Output the [X, Y] coordinate of the center of the cell containing the given text.  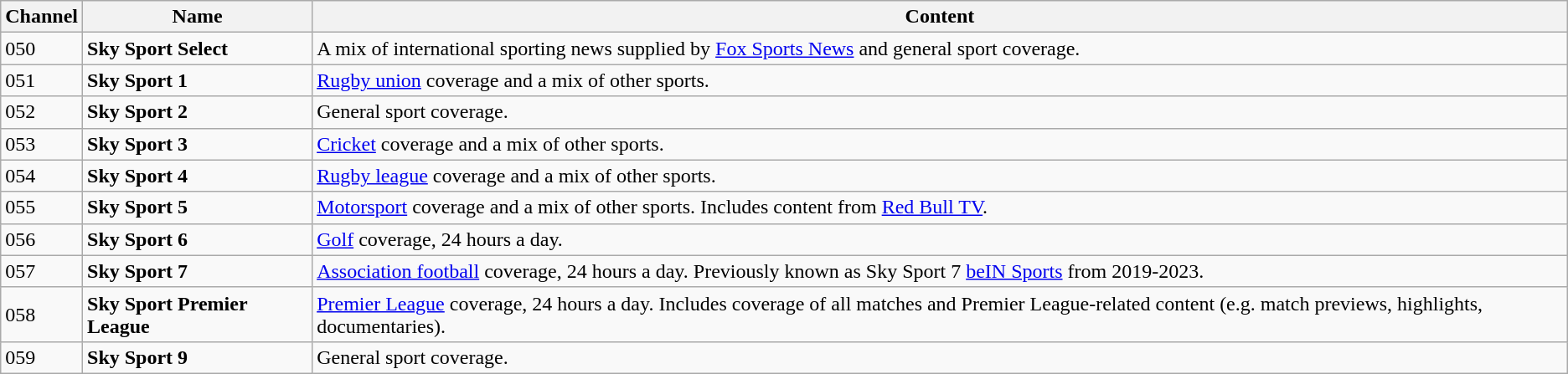
058 [42, 315]
056 [42, 239]
Rugby league coverage and a mix of other sports. [940, 176]
050 [42, 49]
Golf coverage, 24 hours a day. [940, 239]
052 [42, 112]
Sky Sport 6 [198, 239]
Rugby union coverage and a mix of other sports. [940, 80]
057 [42, 271]
A mix of international sporting news supplied by Fox Sports News and general sport coverage. [940, 49]
055 [42, 207]
Sky Sport 2 [198, 112]
Sky Sport Select [198, 49]
Motorsport coverage and a mix of other sports. Includes content from Red Bull TV. [940, 207]
054 [42, 176]
Sky Sport 9 [198, 357]
Association football coverage, 24 hours a day. Previously known as Sky Sport 7 beIN Sports from 2019-2023. [940, 271]
Sky Sport 3 [198, 144]
Sky Sport 4 [198, 176]
Channel [42, 17]
Sky Sport 5 [198, 207]
Sky Sport 1 [198, 80]
Sky Sport 7 [198, 271]
059 [42, 357]
053 [42, 144]
Content [940, 17]
Sky Sport Premier League [198, 315]
051 [42, 80]
Name [198, 17]
Cricket coverage and a mix of other sports. [940, 144]
